Output the [x, y] coordinate of the center of the cell containing the given text.  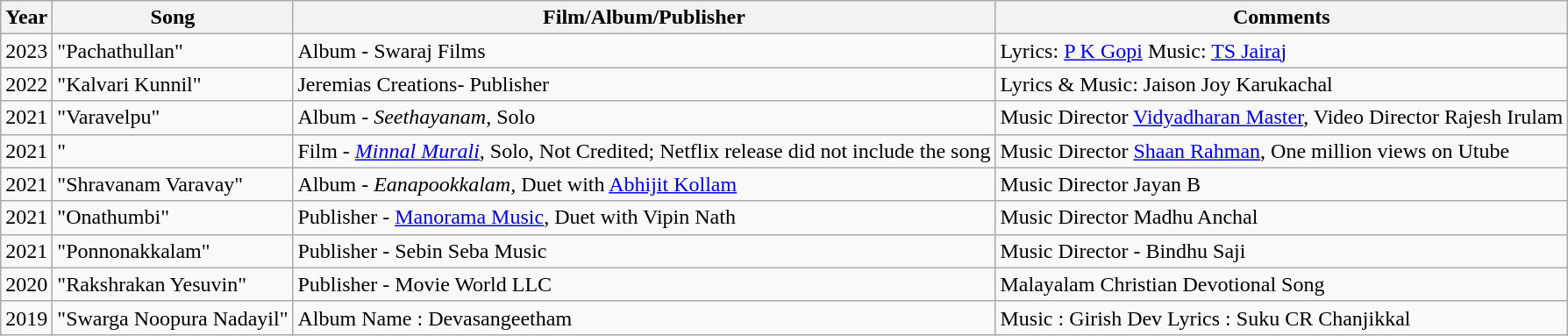
Music Director Madhu Anchal [1282, 218]
Lyrics: P K Gopi Music: TS Jairaj [1282, 51]
2022 [26, 84]
Album - Eanapookkalam, Duet with Abhijit Kollam [644, 184]
"Rakshrakan Yesuvin" [173, 284]
"Onathumbi" [173, 218]
2023 [26, 51]
Lyrics & Music: Jaison Joy Karukachal [1282, 84]
Publisher - Sebin Seba Music [644, 251]
Jeremias Creations- Publisher [644, 84]
"Pachathullan" [173, 51]
Album - Seethayanam, Solo [644, 118]
"Kalvari Kunnil" [173, 84]
Music : Girish Dev Lyrics : Suku CR Chanjikkal [1282, 318]
2020 [26, 284]
Music Director Vidyadharan Master, Video Director Rajesh Irulam [1282, 118]
"Varavelpu" [173, 118]
Music Director Jayan B [1282, 184]
"Ponnonakkalam" [173, 251]
Music Director - Bindhu Saji [1282, 251]
2019 [26, 318]
Publisher - Manorama Music, Duet with Vipin Nath [644, 218]
Song [173, 18]
Year [26, 18]
Film - Minnal Murali, Solo, Not Credited; Netflix release did not include the song [644, 151]
Comments [1282, 18]
Album Name : Devasangeetham [644, 318]
Music Director Shaan Rahman, One million views on Utube [1282, 151]
" [173, 151]
Malayalam Christian Devotional Song [1282, 284]
Film/Album/Publisher [644, 18]
"Shravanam Varavay" [173, 184]
"Swarga Noopura Nadayil" [173, 318]
Album - Swaraj Films [644, 51]
Publisher - Movie World LLC [644, 284]
